Pinpoint the cell where the given text exists, returning its [X, Y] midpoint coordinate. 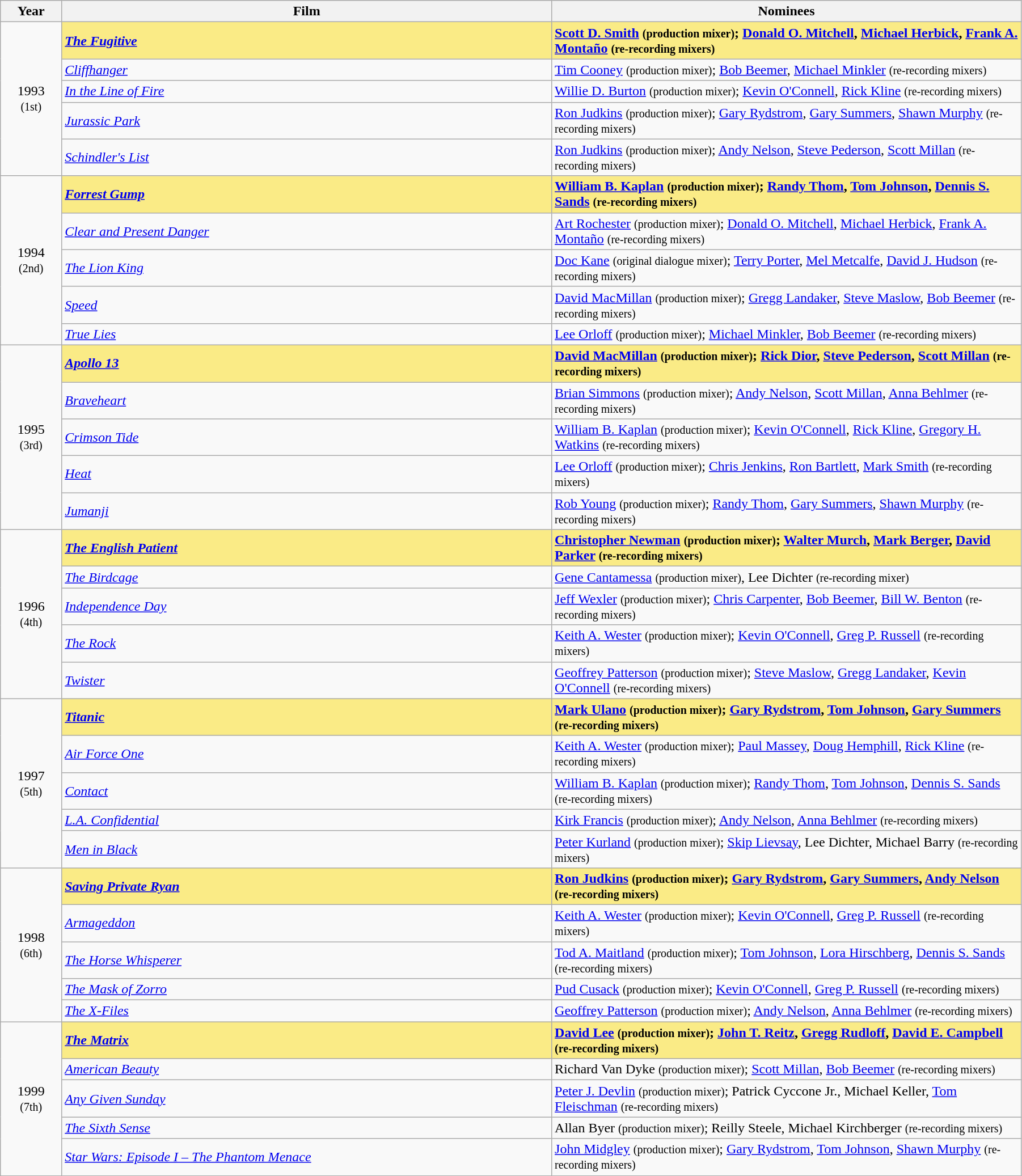
Any Given Sunday [307, 1099]
Keith A. Wester (production mixer); Paul Massey, Doug Hemphill, Rick Kline (re-recording mixers) [787, 754]
In the Line of Fire [307, 91]
1994 (2nd) [31, 260]
The Fugitive [307, 41]
Scott D. Smith (production mixer); Donald O. Mitchell, Michael Herbick, Frank A. Montaño (re-recording mixers) [787, 41]
Air Force One [307, 754]
Contact [307, 790]
The X-Files [307, 1011]
Twister [307, 680]
1999 (7th) [31, 1099]
Ron Judkins (production mixer); Andy Nelson, Steve Pederson, Scott Millan (re-recording mixers) [787, 158]
The Lion King [307, 268]
Clear and Present Danger [307, 231]
The Birdcage [307, 577]
David MacMillan (production mixer); Gregg Landaker, Steve Maslow, Bob Beemer (re-recording mixers) [787, 305]
Brian Simmons (production mixer); Andy Nelson, Scott Millan, Anna Behlmer (re-recording mixers) [787, 400]
Ron Judkins (production mixer); Gary Rydstrom, Gary Summers, Andy Nelson (re-recording mixers) [787, 886]
Crimson Tide [307, 438]
Peter Kurland (production mixer); Skip Lievsay, Lee Dichter, Michael Barry (re-recording mixers) [787, 849]
Film [307, 11]
Jeff Wexler (production mixer); Chris Carpenter, Bob Beemer, Bill W. Benton (re-recording mixers) [787, 607]
The Rock [307, 643]
Schindler's List [307, 158]
The Sixth Sense [307, 1128]
Christopher Newman (production mixer); Walter Murch, Mark Berger, David Parker (re-recording mixers) [787, 548]
Mark Ulano (production mixer); Gary Rydstrom, Tom Johnson, Gary Summers (re-recording mixers) [787, 717]
Year [31, 11]
Rob Young (production mixer); Randy Thom, Gary Summers, Shawn Murphy (re-recording mixers) [787, 511]
Braveheart [307, 400]
Pud Cusack (production mixer); Kevin O'Connell, Greg P. Russell (re-recording mixers) [787, 989]
Independence Day [307, 607]
David MacMillan (production mixer); Rick Dior, Steve Pederson, Scott Millan (re-recording mixers) [787, 363]
1997 (5th) [31, 783]
Geoffrey Patterson (production mixer); Andy Nelson, Anna Behlmer (re-recording mixers) [787, 1011]
Speed [307, 305]
Heat [307, 474]
Art Rochester (production mixer); Donald O. Mitchell, Michael Herbick, Frank A. Montaño (re-recording mixers) [787, 231]
Cliffhanger [307, 70]
American Beauty [307, 1069]
Doc Kane (original dialogue mixer); Terry Porter, Mel Metcalfe, David J. Hudson (re-recording mixers) [787, 268]
The Mask of Zorro [307, 989]
Willie D. Burton (production mixer); Kevin O'Connell, Rick Kline (re-recording mixers) [787, 91]
Forrest Gump [307, 194]
Nominees [787, 11]
1995 (3rd) [31, 437]
Men in Black [307, 849]
Jurassic Park [307, 120]
Lee Orloff (production mixer); Chris Jenkins, Ron Bartlett, Mark Smith (re-recording mixers) [787, 474]
Ron Judkins (production mixer); Gary Rydstrom, Gary Summers, Shawn Murphy (re-recording mixers) [787, 120]
Apollo 13 [307, 363]
Star Wars: Episode I – The Phantom Menace [307, 1157]
John Midgley (production mixer); Gary Rydstrom, Tom Johnson, Shawn Murphy (re-recording mixers) [787, 1157]
Peter J. Devlin (production mixer); Patrick Cyccone Jr., Michael Keller, Tom Fleischman (re-recording mixers) [787, 1099]
Jumanji [307, 511]
Titanic [307, 717]
The English Patient [307, 548]
Gene Cantamessa (production mixer), Lee Dichter (re-recording mixer) [787, 577]
Saving Private Ryan [307, 886]
Allan Byer (production mixer); Reilly Steele, Michael Kirchberger (re-recording mixers) [787, 1128]
The Horse Whisperer [307, 959]
David Lee (production mixer); John T. Reitz, Gregg Rudloff, David E. Campbell (re-recording mixers) [787, 1040]
True Lies [307, 334]
1996 (4th) [31, 614]
Geoffrey Patterson (production mixer); Steve Maslow, Gregg Landaker, Kevin O'Connell (re-recording mixers) [787, 680]
1998 (6th) [31, 945]
Kirk Francis (production mixer); Andy Nelson, Anna Behlmer (re-recording mixers) [787, 820]
L.A. Confidential [307, 820]
1993(1st) [31, 99]
Richard Van Dyke (production mixer); Scott Millan, Bob Beemer (re-recording mixers) [787, 1069]
Armageddon [307, 923]
The Matrix [307, 1040]
Lee Orloff (production mixer); Michael Minkler, Bob Beemer (re-recording mixers) [787, 334]
William B. Kaplan (production mixer); Kevin O'Connell, Rick Kline, Gregory H. Watkins (re-recording mixers) [787, 438]
Tod A. Maitland (production mixer); Tom Johnson, Lora Hirschberg, Dennis S. Sands (re-recording mixers) [787, 959]
Tim Cooney (production mixer); Bob Beemer, Michael Minkler (re-recording mixers) [787, 70]
